Capture the cell that displays the provided text and extract its (x, y) central coordinate. 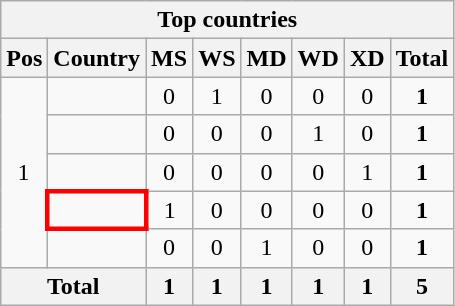
5 (422, 286)
WD (318, 58)
Top countries (228, 20)
MS (170, 58)
WS (217, 58)
XD (367, 58)
Country (97, 58)
MD (266, 58)
Pos (24, 58)
